Detect which cell encompasses the target text, then output its (x, y) center coordinate. 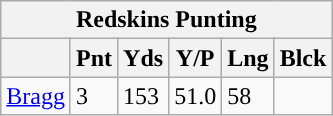
153 (144, 96)
58 (248, 96)
Lng (248, 58)
Blck (303, 58)
51.0 (196, 96)
Y/P (196, 58)
3 (94, 96)
Bragg (36, 96)
Pnt (94, 58)
Redskins Punting (166, 20)
Yds (144, 58)
